Locate the cell with the specified text and output its (X, Y) center coordinate. 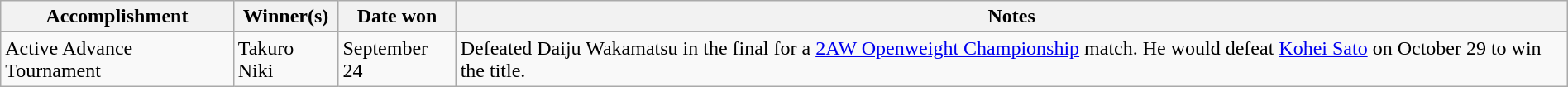
Defeated Daiju Wakamatsu in the final for a 2AW Openweight Championship match. He would defeat Kohei Sato on October 29 to win the title. (1011, 60)
Takuro Niki (286, 60)
Active Advance Tournament (117, 60)
September 24 (397, 60)
Accomplishment (117, 17)
Winner(s) (286, 17)
Notes (1011, 17)
Date won (397, 17)
